Return (x, y) of the center of cell containing provided text 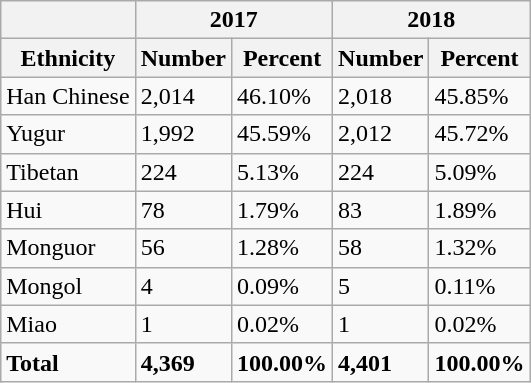
1.32% (480, 248)
Tibetan (68, 172)
4 (183, 286)
1.28% (282, 248)
2,018 (381, 96)
56 (183, 248)
4,401 (381, 362)
4,369 (183, 362)
45.59% (282, 134)
46.10% (282, 96)
5.13% (282, 172)
0.09% (282, 286)
58 (381, 248)
Mongol (68, 286)
2018 (432, 20)
2,014 (183, 96)
83 (381, 210)
Yugur (68, 134)
Hui (68, 210)
2017 (234, 20)
1.89% (480, 210)
0.11% (480, 286)
Han Chinese (68, 96)
1,992 (183, 134)
Total (68, 362)
1.79% (282, 210)
Monguor (68, 248)
5.09% (480, 172)
Miao (68, 324)
Ethnicity (68, 58)
5 (381, 286)
45.85% (480, 96)
78 (183, 210)
45.72% (480, 134)
2,012 (381, 134)
